Search for the cell housing the specified text and yield its [x, y] center coordinate. 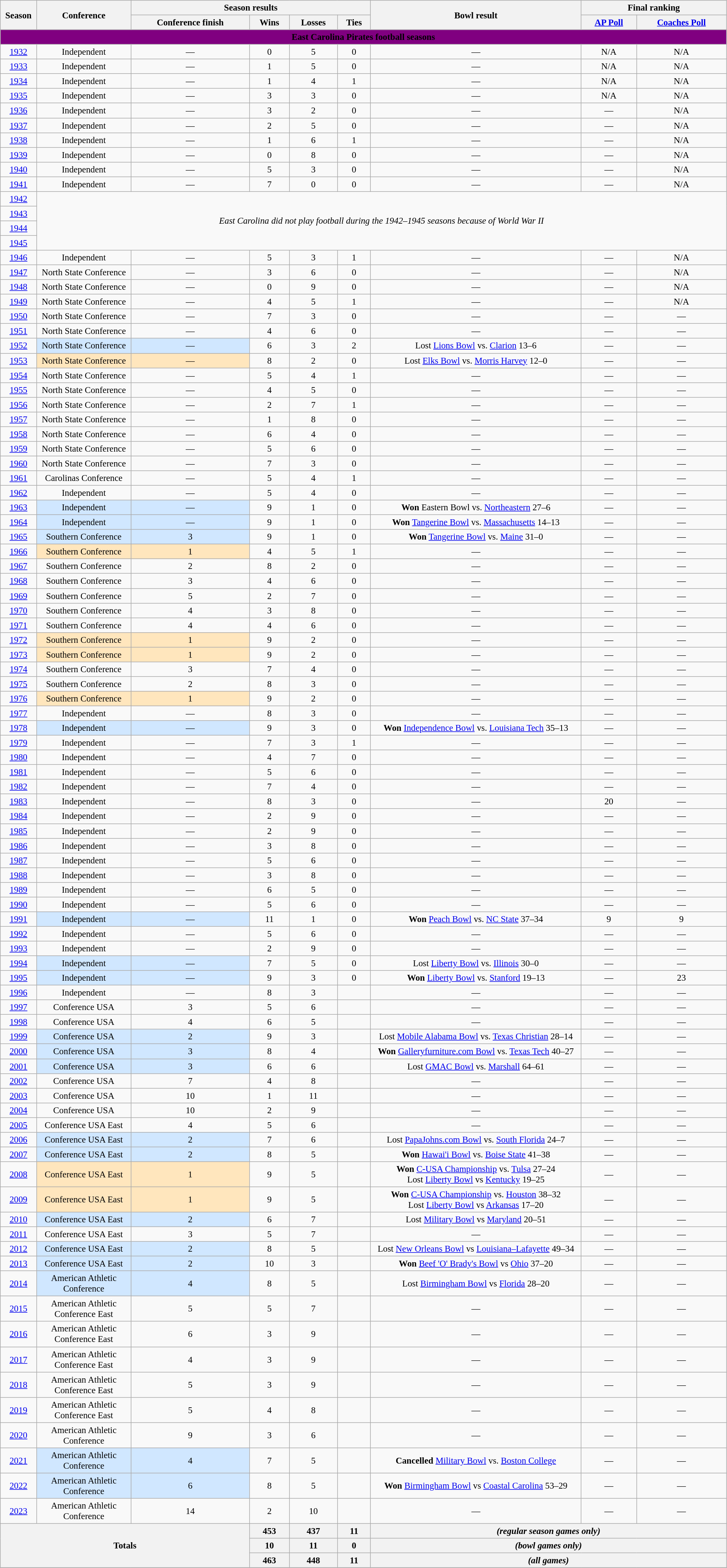
1960 [19, 463]
1975 [19, 684]
2002 [19, 1081]
1997 [19, 1007]
2022 [19, 1486]
AP Poll [609, 23]
1941 [19, 184]
2020 [19, 1435]
East Carolina did not play football during the 1942–1945 seasons because of World War II [382, 221]
(all games) [549, 1561]
1976 [19, 699]
2019 [19, 1410]
Totals [125, 1545]
1932 [19, 52]
Season [19, 15]
1958 [19, 434]
20 [609, 802]
1992 [19, 934]
1959 [19, 449]
1955 [19, 390]
1974 [19, 669]
Lost Birmingham Bowl vs Florida 28–20 [476, 1283]
1977 [19, 713]
2012 [19, 1249]
1966 [19, 552]
Wins [269, 23]
East Carolina Pirates football seasons [364, 37]
2021 [19, 1461]
2005 [19, 1125]
2023 [19, 1511]
Final ranking [654, 8]
1963 [19, 508]
1994 [19, 963]
Conference [84, 15]
Won Tangerine Bowl vs. Massachusetts 14–13 [476, 522]
1936 [19, 111]
Won Independence Bowl vs. Louisiana Tech 35–13 [476, 728]
463 [269, 1561]
1962 [19, 493]
2015 [19, 1309]
1970 [19, 610]
1944 [19, 228]
Won C-USA Championship vs. Tulsa 27–24 Lost Liberty Bowl vs Kentucky 19–25 [476, 1175]
Coaches Poll [682, 23]
1956 [19, 405]
1964 [19, 522]
437 [314, 1531]
(bowl games only) [549, 1546]
1981 [19, 772]
1979 [19, 743]
1986 [19, 846]
1947 [19, 273]
1993 [19, 949]
1985 [19, 831]
1971 [19, 625]
1973 [19, 655]
1990 [19, 904]
1996 [19, 993]
Won C-USA Championship vs. Houston 38–32 Lost Liberty Bowl vs Arkansas 17–20 [476, 1200]
1953 [19, 361]
1998 [19, 1022]
1940 [19, 169]
1965 [19, 537]
1945 [19, 243]
1983 [19, 802]
1951 [19, 331]
23 [682, 978]
1943 [19, 213]
Won Tangerine Bowl vs. Maine 31–0 [476, 537]
2017 [19, 1359]
1991 [19, 919]
1967 [19, 567]
1984 [19, 816]
1988 [19, 875]
2001 [19, 1066]
1935 [19, 96]
1972 [19, 640]
Season results [251, 8]
2007 [19, 1154]
1949 [19, 302]
(regular season games only) [549, 1531]
Bowl result [476, 15]
2000 [19, 1051]
Carolinas Conference [84, 478]
Lost Elks Bowl vs. Morris Harvey 12–0 [476, 361]
Won Eastern Bowl vs. Northeastern 27–6 [476, 508]
1987 [19, 860]
1957 [19, 420]
Ties [354, 23]
1934 [19, 81]
1969 [19, 596]
1937 [19, 126]
1982 [19, 787]
1942 [19, 199]
1989 [19, 890]
448 [314, 1561]
1999 [19, 1037]
1948 [19, 287]
1978 [19, 728]
1933 [19, 66]
Lost Mobile Alabama Bowl vs. Texas Christian 28–14 [476, 1037]
1968 [19, 581]
Lost New Orleans Bowl vs Louisiana–Lafayette 49–34 [476, 1249]
2018 [19, 1385]
Won Peach Bowl vs. NC State 37–34 [476, 919]
2011 [19, 1234]
Losses [314, 23]
2004 [19, 1110]
2014 [19, 1283]
Won Birmingham Bowl vs Coastal Carolina 53–29 [476, 1486]
1939 [19, 155]
14 [190, 1511]
Lost Liberty Bowl vs. Illinois 30–0 [476, 963]
2006 [19, 1140]
1954 [19, 375]
Won Hawai'i Bowl vs. Boise State 41–38 [476, 1154]
2009 [19, 1200]
Lost Military Bowl vs Maryland 20–51 [476, 1220]
1946 [19, 258]
Lost GMAC Bowl vs. Marshall 64–61 [476, 1066]
2010 [19, 1220]
2008 [19, 1175]
Conference finish [190, 23]
1950 [19, 316]
2003 [19, 1096]
Lost Lions Bowl vs. Clarion 13–6 [476, 346]
1980 [19, 757]
Won Beef 'O' Brady's Bowl vs Ohio 37–20 [476, 1264]
1938 [19, 140]
Won Liberty Bowl vs. Stanford 19–13 [476, 978]
1995 [19, 978]
Lost PapaJohns.com Bowl vs. South Florida 24–7 [476, 1140]
453 [269, 1531]
Cancelled Military Bowl vs. Boston College [476, 1461]
1961 [19, 478]
Won Galleryfurniture.com Bowl vs. Texas Tech 40–27 [476, 1051]
2013 [19, 1264]
1952 [19, 346]
2016 [19, 1334]
